Output the [x, y] coordinate of the center of the cell containing the given text.  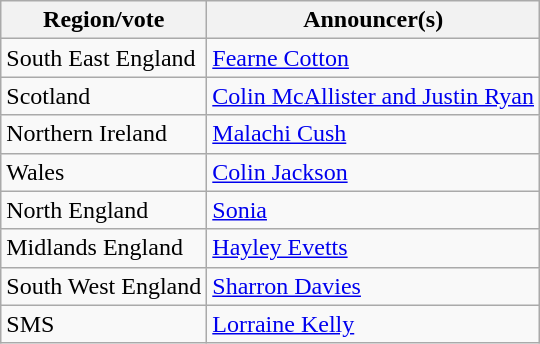
Wales [104, 172]
Sharron Davies [374, 286]
Colin Jackson [374, 172]
Region/vote [104, 20]
Announcer(s) [374, 20]
North England [104, 210]
Midlands England [104, 248]
Malachi Cush [374, 134]
SMS [104, 324]
Colin McAllister and Justin Ryan [374, 96]
Lorraine Kelly [374, 324]
South East England [104, 58]
Hayley Evetts [374, 248]
Northern Ireland [104, 134]
South West England [104, 286]
Fearne Cotton [374, 58]
Sonia [374, 210]
Scotland [104, 96]
